Scan for the cell matching the given text and deliver its (X, Y) coordinate at center. 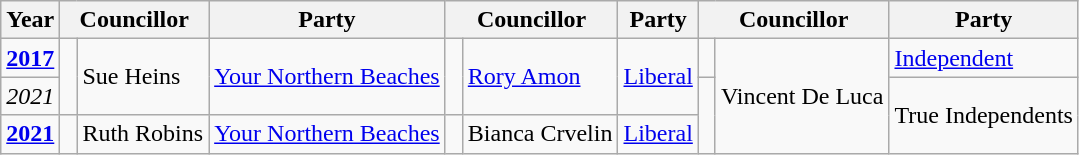
2017 (30, 58)
Rory Amon (540, 77)
True Independents (984, 115)
Bianca Crvelin (540, 134)
Year (30, 20)
Sue Heins (143, 77)
Vincent De Luca (802, 96)
Independent (984, 58)
Ruth Robins (143, 134)
